Return the [X, Y] coordinate for the center point of the cell that contains the specified text.  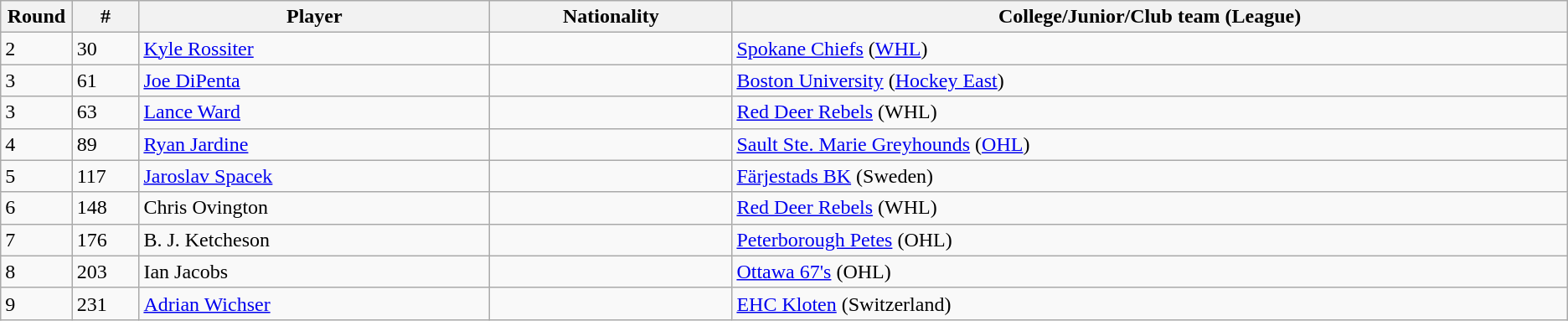
EHC Kloten (Switzerland) [1149, 303]
9 [37, 303]
Jaroslav Spacek [315, 176]
148 [106, 208]
2 [37, 49]
5 [37, 176]
6 [37, 208]
Lance Ward [315, 112]
30 [106, 49]
Adrian Wichser [315, 303]
Player [315, 17]
Joe DiPenta [315, 80]
# [106, 17]
Kyle Rossiter [315, 49]
203 [106, 272]
231 [106, 303]
Round [37, 17]
61 [106, 80]
63 [106, 112]
7 [37, 240]
Ian Jacobs [315, 272]
4 [37, 144]
College/Junior/Club team (League) [1149, 17]
Spokane Chiefs (WHL) [1149, 49]
Peterborough Petes (OHL) [1149, 240]
8 [37, 272]
117 [106, 176]
Chris Ovington [315, 208]
89 [106, 144]
Färjestads BK (Sweden) [1149, 176]
Boston University (Hockey East) [1149, 80]
Nationality [611, 17]
Sault Ste. Marie Greyhounds (OHL) [1149, 144]
176 [106, 240]
Ottawa 67's (OHL) [1149, 272]
B. J. Ketcheson [315, 240]
Ryan Jardine [315, 144]
